Return the (X, Y) coordinate for the center point of the cell that contains the specified text.  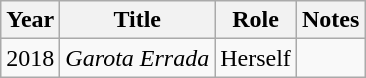
Year (30, 20)
Title (138, 20)
Garota Errada (138, 58)
Notes (330, 20)
2018 (30, 58)
Herself (256, 58)
Role (256, 20)
